From the cell containing the given text, extract its center point as [X, Y] coordinate. 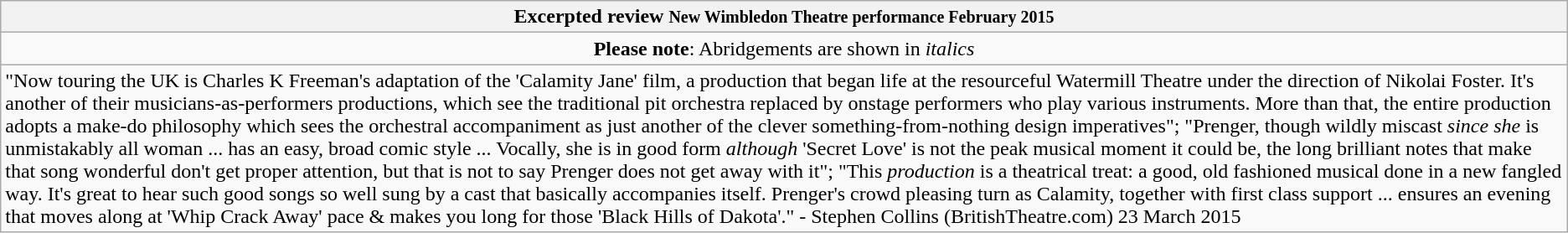
Please note: Abridgements are shown in italics [784, 49]
Excerpted review New Wimbledon Theatre performance February 2015 [784, 17]
